Return [x, y] of the center of cell containing provided text 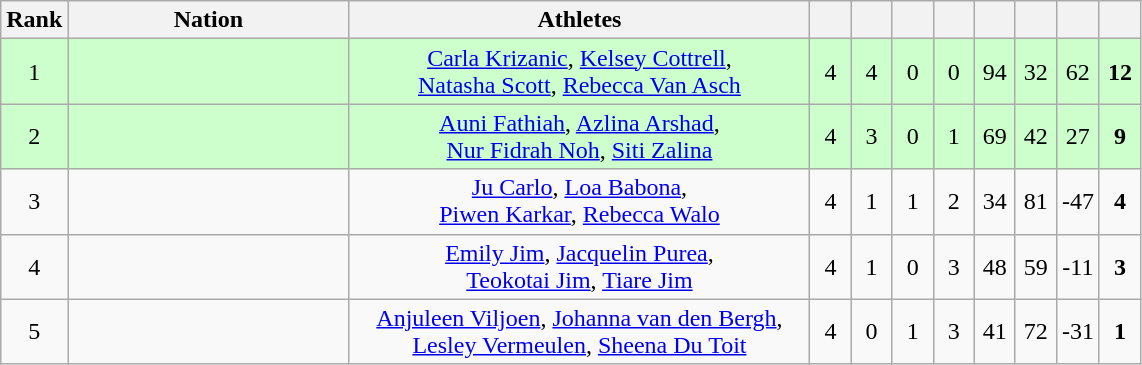
12 [1120, 72]
34 [994, 202]
42 [1036, 136]
Nation [208, 20]
-11 [1078, 266]
Anjuleen Viljoen, Johanna van den Bergh, Lesley Vermeulen, Sheena Du Toit [580, 332]
59 [1036, 266]
72 [1036, 332]
Athletes [580, 20]
48 [994, 266]
-31 [1078, 332]
69 [994, 136]
9 [1120, 136]
94 [994, 72]
27 [1078, 136]
Emily Jim, Jacquelin Purea, Teokotai Jim, Tiare Jim [580, 266]
Ju Carlo, Loa Babona, Piwen Karkar, Rebecca Walo [580, 202]
Auni Fathiah, Azlina Arshad, Nur Fidrah Noh, Siti Zalina [580, 136]
41 [994, 332]
62 [1078, 72]
Carla Krizanic, Kelsey Cottrell, Natasha Scott, Rebecca Van Asch [580, 72]
81 [1036, 202]
Rank [34, 20]
32 [1036, 72]
-47 [1078, 202]
5 [34, 332]
